Pinpoint the cell where the given text exists, returning its (x, y) midpoint coordinate. 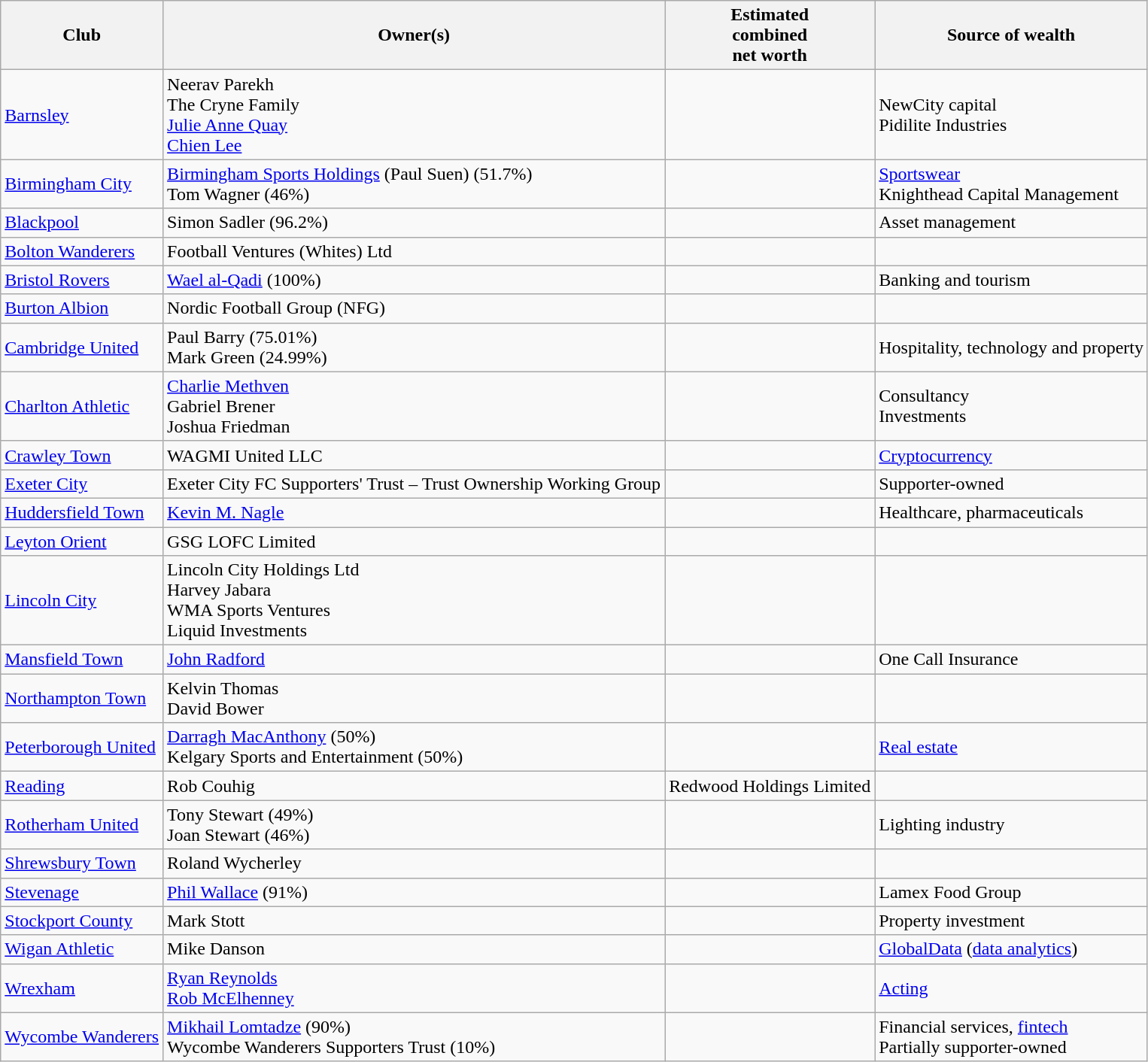
SportswearKnighthead Capital Management (1011, 184)
Wigan Athletic (82, 949)
Kelvin Thomas David Bower (414, 698)
Shrewsbury Town (82, 863)
Burton Albion (82, 308)
Barnsley (82, 114)
Charlie Methven Gabriel Brener Joshua Friedman (414, 406)
Source of wealth (1011, 35)
Ryan Reynolds Rob McElhenney (414, 988)
Tony Stewart (49%) Joan Stewart (46%) (414, 824)
Bristol Rovers (82, 280)
Lighting industry (1011, 824)
Estimatedcombinednet worth (770, 35)
Mikhail Lomtadze (90%) Wycombe Wanderers Supporters Trust (10%) (414, 1036)
Exeter City (82, 484)
Birmingham City (82, 184)
Lamex Food Group (1011, 892)
Rotherham United (82, 824)
Northampton Town (82, 698)
Mark Stott (414, 921)
Wael al-Qadi (100%) (414, 280)
Paul Barry (75.01%) Mark Green (24.99%) (414, 347)
Blackpool (82, 223)
Financial services, fintechPartially supporter-owned (1011, 1036)
Hospitality, technology and property (1011, 347)
John Radford (414, 660)
Redwood Holdings Limited (770, 786)
Crawley Town (82, 455)
Club (82, 35)
Property investment (1011, 921)
Banking and tourism (1011, 280)
Owner(s) (414, 35)
Charlton Athletic (82, 406)
Mansfield Town (82, 660)
Football Ventures (Whites) Ltd (414, 251)
Asset management (1011, 223)
Roland Wycherley (414, 863)
Stockport County (82, 921)
Simon Sadler (96.2%) (414, 223)
Supporter-owned (1011, 484)
Cambridge United (82, 347)
Cryptocurrency (1011, 455)
Leyton Orient (82, 541)
GSG LOFC Limited (414, 541)
Phil Wallace (91%) (414, 892)
One Call Insurance (1011, 660)
Nordic Football Group (NFG) (414, 308)
Exeter City FC Supporters' Trust – Trust Ownership Working Group (414, 484)
WAGMI United LLC (414, 455)
Stevenage (82, 892)
Birmingham Sports Holdings (Paul Suen) (51.7%) Tom Wagner (46%) (414, 184)
Acting (1011, 988)
Mike Danson (414, 949)
Kevin M. Nagle (414, 512)
Wycombe Wanderers (82, 1036)
Wrexham (82, 988)
Darragh MacAnthony (50%) Kelgary Sports and Entertainment (50%) (414, 748)
Neerav Parekh The Cryne Family Julie Anne Quay Chien Lee (414, 114)
Bolton Wanderers (82, 251)
Rob Couhig (414, 786)
Peterborough United (82, 748)
Lincoln City Holdings Ltd Harvey Jabara WMA Sports Ventures Liquid Investments (414, 600)
Reading (82, 786)
ConsultancyInvestments (1011, 406)
Lincoln City (82, 600)
Huddersfield Town (82, 512)
NewCity capitalPidilite Industries (1011, 114)
Healthcare, pharmaceuticals (1011, 512)
Real estate (1011, 748)
GlobalData (data analytics) (1011, 949)
